Detect which cell encompasses the target text, then output its (X, Y) center coordinate. 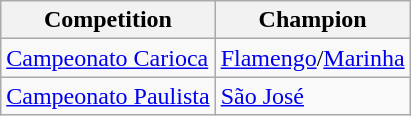
Competition (108, 20)
Flamengo/Marinha (312, 58)
Campeonato Carioca (108, 58)
Champion (312, 20)
Campeonato Paulista (108, 96)
São José (312, 96)
